Capture the cell that displays the provided text and extract its [x, y] central coordinate. 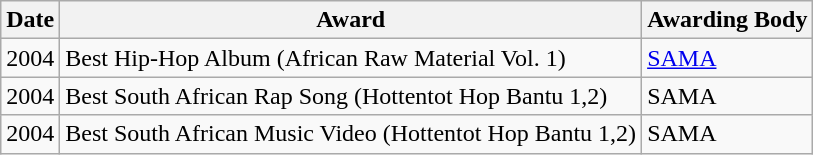
Date [30, 20]
Best South African Music Video (Hottentot Hop Bantu 1,2) [351, 134]
Best South African Rap Song (Hottentot Hop Bantu 1,2) [351, 96]
Awarding Body [728, 20]
Best Hip-Hop Album (African Raw Material Vol. 1) [351, 58]
Award [351, 20]
